From the cell containing the given text, extract its center point as [X, Y] coordinate. 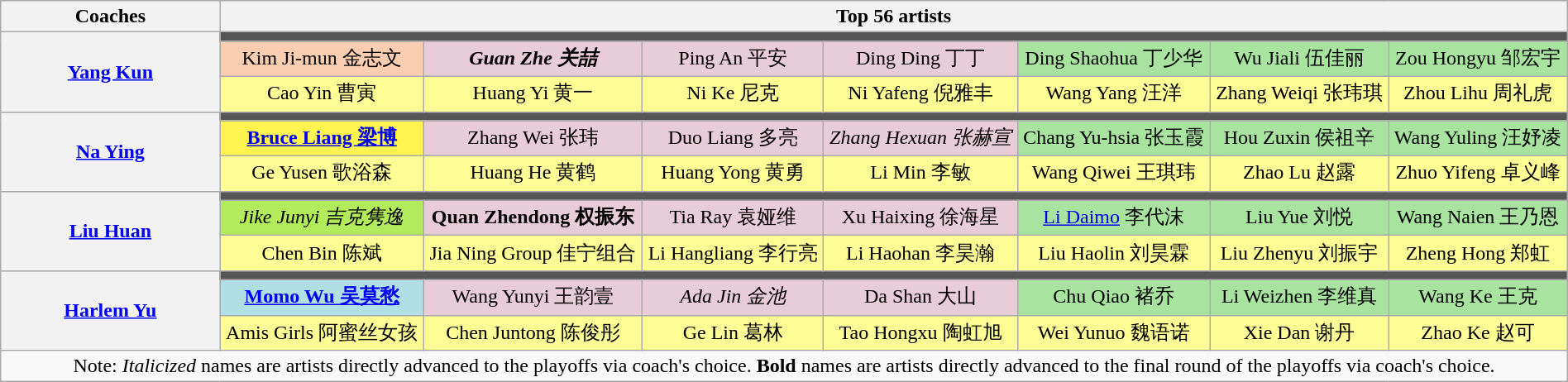
Ding Ding 丁丁 [920, 60]
Zheng Hong 郑虹 [1478, 253]
Cao Yin 曹寅 [322, 94]
Momo Wu 吴莫愁 [322, 298]
Liu Zhenyu 刘振宇 [1298, 253]
Zhang Weiqi 张玮琪 [1298, 94]
Xie Dan 谢丹 [1298, 332]
Li Weizhen 李维真 [1298, 298]
Top 56 artists [893, 17]
Zhao Lu 赵露 [1298, 174]
Wang Yang 汪洋 [1113, 94]
Li Hangliang 李行亮 [733, 253]
Liu Yue 刘悦 [1298, 218]
Ada Jin 金池 [733, 298]
Tao Hongxu 陶虹旭 [920, 332]
Tia Ray 袁娅维 [733, 218]
Huang He 黄鹤 [533, 174]
Zhou Lihu 周礼虎 [1478, 94]
Guan Zhe 关喆 [533, 60]
Chang Yu-hsia 张玉霞 [1113, 139]
Wang Naien 王乃恩 [1478, 218]
Liu Haolin 刘昊霖 [1113, 253]
Ding Shaohua 丁少华 [1113, 60]
Harlem Yu [111, 310]
Ni Yafeng 倪雅丰 [920, 94]
Huang Yong 黄勇 [733, 174]
Amis Girls 阿蜜丝女孩 [322, 332]
Wang Qiwei 王琪玮 [1113, 174]
Li Haohan 李昊瀚 [920, 253]
Kim Ji-mun 金志文 [322, 60]
Zhang Hexuan 张赫宣 [920, 139]
Quan Zhendong 权振东 [533, 218]
Liu Huan [111, 231]
Na Ying [111, 151]
Zhuo Yifeng 卓义峰 [1478, 174]
Chen Bin 陈斌 [322, 253]
Duo Liang 多亮 [733, 139]
Wu Jiali 伍佳丽 [1298, 60]
Chu Qiao 褚乔 [1113, 298]
Zhang Wei 张玮 [533, 139]
Li Daimo 李代沫 [1113, 218]
Da Shan 大山 [920, 298]
Ni Ke 尼克 [733, 94]
Xu Haixing 徐海星 [920, 218]
Ge Yusen 歌浴森 [322, 174]
Wang Yunyi 王韵壹 [533, 298]
Zhao Ke 赵可 [1478, 332]
Ping An 平安 [733, 60]
Ge Lin 葛林 [733, 332]
Wang Yuling 汪妤凌 [1478, 139]
Bruce Liang 梁博 [322, 139]
Jike Junyi 吉克隽逸 [322, 218]
Chen Juntong 陈俊彤 [533, 332]
Hou Zuxin 侯祖辛 [1298, 139]
Coaches [111, 17]
Li Min 李敏 [920, 174]
Zou Hongyu 邹宏宇 [1478, 60]
Jia Ning Group 佳宁组合 [533, 253]
Wei Yunuo 魏语诺 [1113, 332]
Huang Yi 黄一 [533, 94]
Wang Ke 王克 [1478, 298]
Yang Kun [111, 72]
